From the cell containing the given text, extract its center point as (x, y) coordinate. 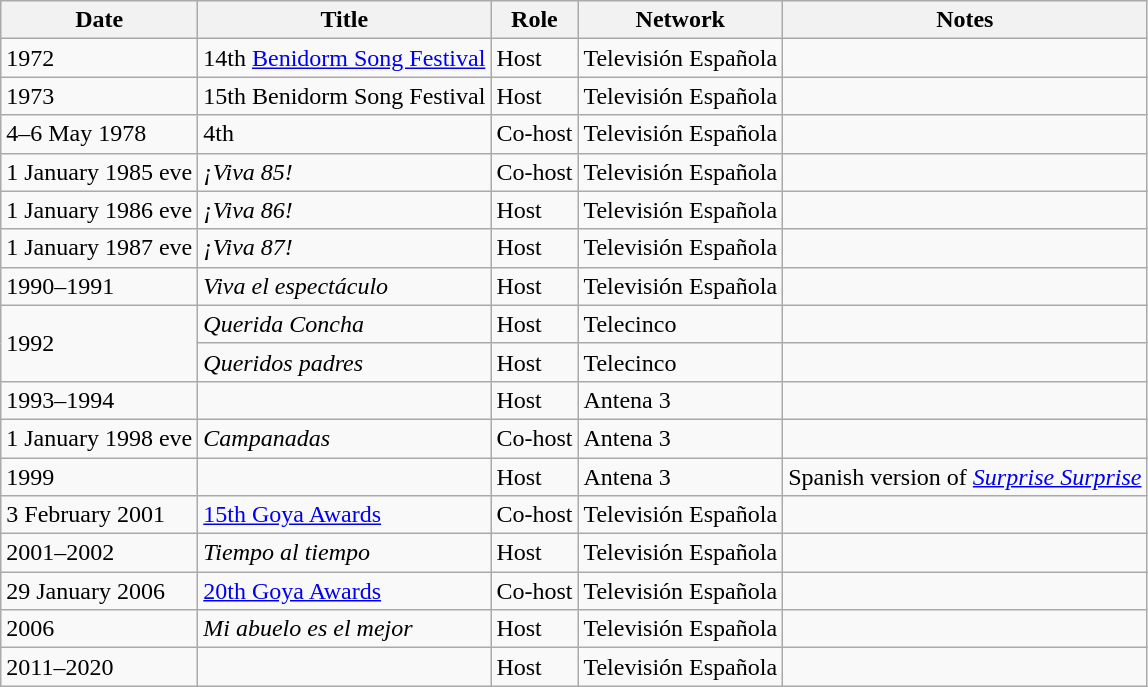
Viva el espectáculo (344, 286)
Queridos padres (344, 362)
1 January 1998 eve (100, 438)
1993–1994 (100, 400)
1999 (100, 477)
¡Viva 87! (344, 248)
4–6 May 1978 (100, 134)
15th Goya Awards (344, 515)
20th Goya Awards (344, 591)
15th Benidorm Song Festival (344, 96)
2006 (100, 629)
2001–2002 (100, 553)
1 January 1985 eve (100, 172)
¡Viva 85! (344, 172)
1 January 1986 eve (100, 210)
3 February 2001 (100, 515)
Title (344, 20)
Date (100, 20)
1 January 1987 eve (100, 248)
Campanadas (344, 438)
Querida Concha (344, 324)
1973 (100, 96)
2011–2020 (100, 667)
1990–1991 (100, 286)
Network (680, 20)
Spanish version of Surprise Surprise (965, 477)
29 January 2006 (100, 591)
Tiempo al tiempo (344, 553)
Role (534, 20)
14th Benidorm Song Festival (344, 58)
1992 (100, 343)
¡Viva 86! (344, 210)
4th (344, 134)
Notes (965, 20)
Mi abuelo es el mejor (344, 629)
1972 (100, 58)
